Determine the (X, Y) coordinate at the center of the cell enclosing the given text.  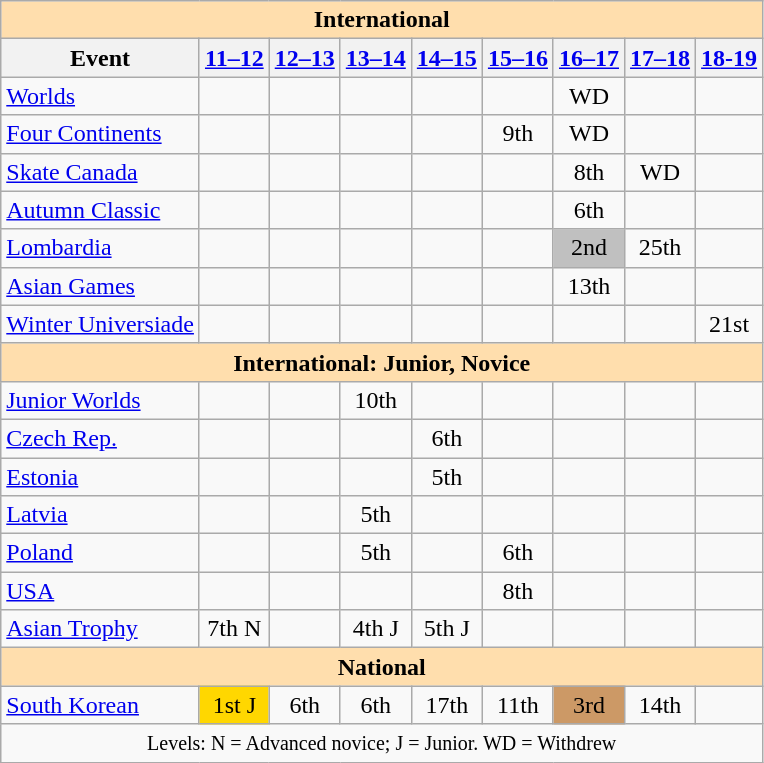
Event (100, 58)
12–13 (304, 58)
17–18 (660, 58)
17th (446, 705)
3rd (588, 705)
Skate Canada (100, 172)
15–16 (518, 58)
Lombardia (100, 248)
Estonia (100, 477)
Autumn Classic (100, 210)
Levels: N = Advanced novice; J = Junior. WD = Withdrew (382, 743)
1st J (234, 705)
Asian Trophy (100, 629)
25th (660, 248)
11th (518, 705)
Worlds (100, 96)
Poland (100, 553)
Czech Rep. (100, 438)
Four Continents (100, 134)
2nd (588, 248)
9th (518, 134)
USA (100, 591)
21st (730, 324)
National (382, 667)
10th (376, 400)
4th J (376, 629)
13–14 (376, 58)
7th N (234, 629)
5th J (446, 629)
18-19 (730, 58)
International: Junior, Novice (382, 362)
South Korean (100, 705)
Asian Games (100, 286)
Winter Universiade (100, 324)
11–12 (234, 58)
Latvia (100, 515)
14th (660, 705)
Junior Worlds (100, 400)
International (382, 20)
14–15 (446, 58)
16–17 (588, 58)
13th (588, 286)
